Determine the [x, y] coordinate at the center of the cell enclosing the given text.  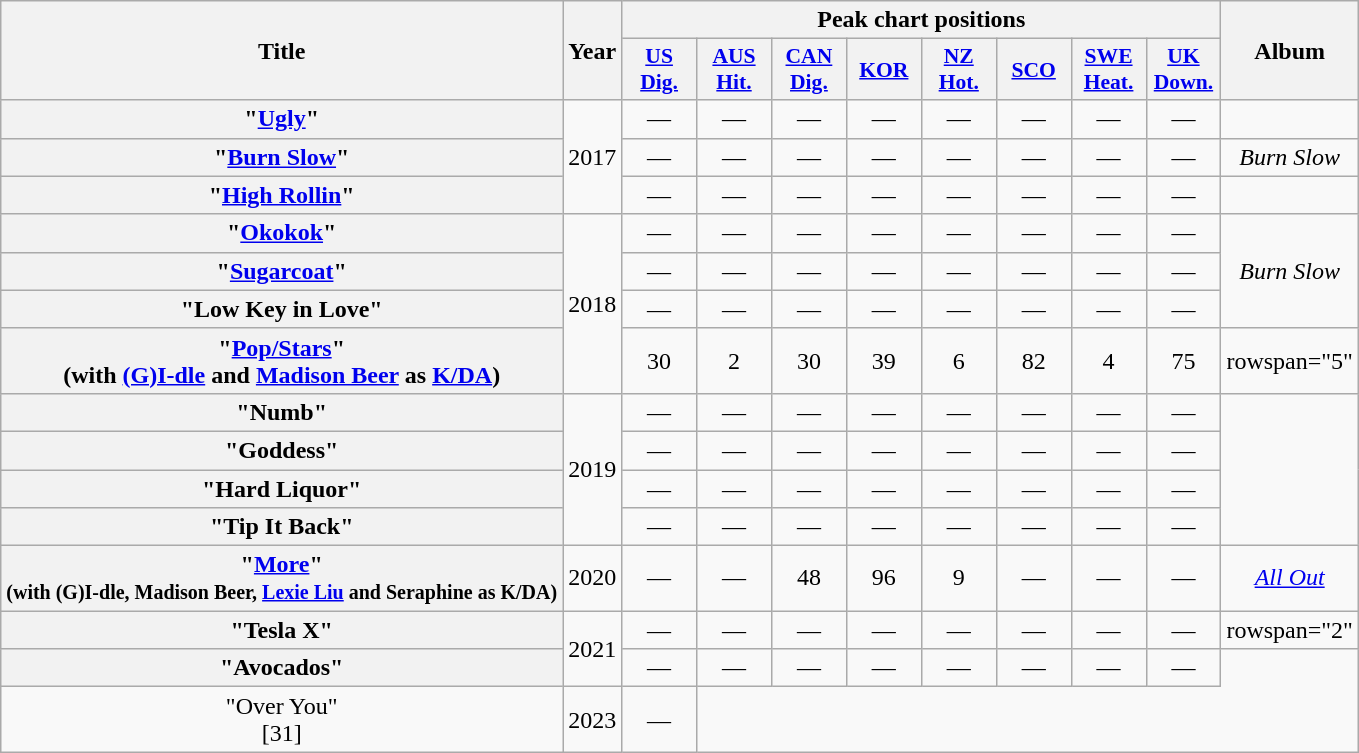
"Low Key in Love" [282, 309]
2023 [592, 720]
75 [1184, 360]
rowspan="5" [1290, 360]
USDig. [660, 70]
82 [1034, 360]
SWEHeat. [1108, 70]
UKDown. [1184, 70]
"Avocados" [282, 668]
2018 [592, 304]
"Okokok" [282, 233]
2020 [592, 578]
"High Rollin" [282, 195]
4 [1108, 360]
Title [282, 50]
"Goddess" [282, 450]
Year [592, 50]
2019 [592, 469]
2 [734, 360]
"Burn Slow" [282, 157]
"Over You"[31] [282, 720]
"Numb" [282, 412]
Album [1290, 50]
"Tip It Back" [282, 527]
"More"(with (G)I-dle, Madison Beer, Lexie Liu and Seraphine as K/DA) [282, 578]
All Out [1290, 578]
9 [958, 578]
39 [884, 360]
48 [808, 578]
CANDig. [808, 70]
"Sugarcoat" [282, 271]
2021 [592, 649]
"Ugly" [282, 119]
2017 [592, 157]
AUSHit. [734, 70]
"Pop/Stars"(with (G)I-dle and Madison Beer as K/DA) [282, 360]
KOR [884, 70]
6 [958, 360]
Peak chart positions [922, 20]
96 [884, 578]
"Tesla X" [282, 630]
NZHot. [958, 70]
SCO [1034, 70]
rowspan="2" [1290, 630]
"Hard Liquor" [282, 489]
